From the cell containing the given text, extract its center point as [X, Y] coordinate. 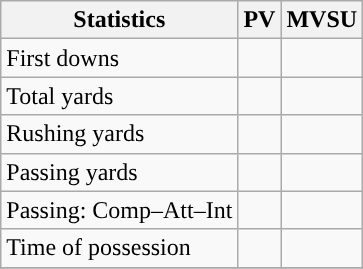
PV [260, 20]
Statistics [120, 20]
Total yards [120, 96]
MVSU [322, 20]
Passing yards [120, 172]
Rushing yards [120, 134]
First downs [120, 58]
Passing: Comp–Att–Int [120, 210]
Time of possession [120, 248]
